Detect which cell encompasses the target text, then output its [X, Y] center coordinate. 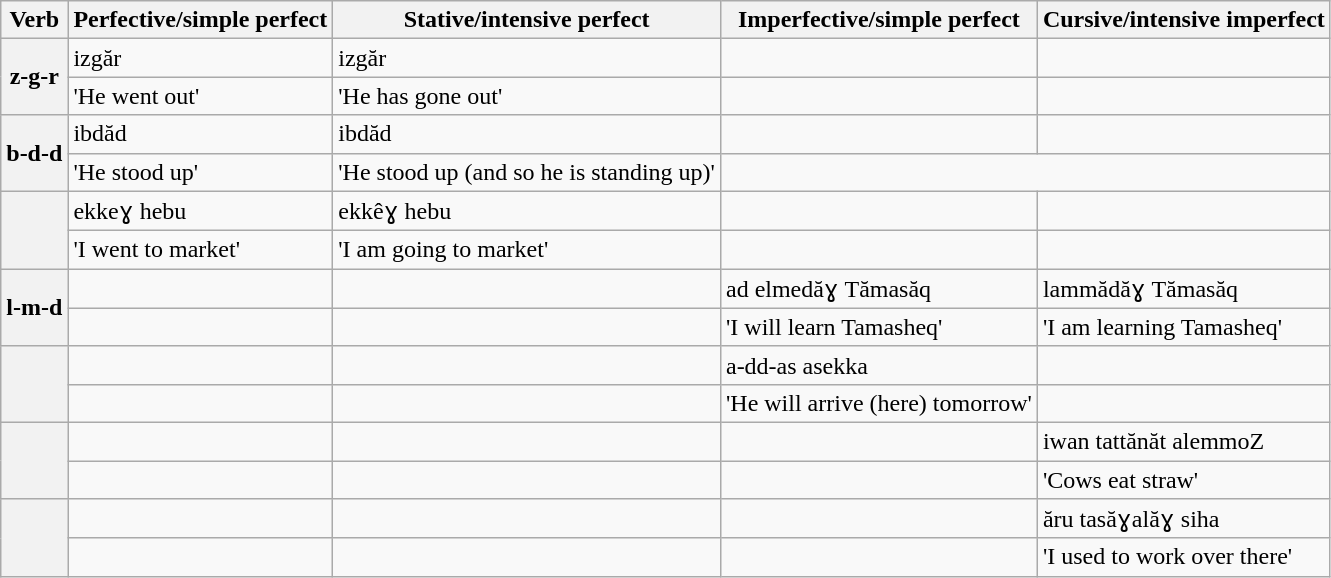
'I am going to market' [527, 250]
ăru tasăɣalăɣ siha [1184, 519]
Cursive/intensive imperfect [1184, 20]
z-g-r [34, 77]
a-dd-as asekka [878, 365]
'I went to market' [200, 250]
'Cows eat straw' [1184, 479]
ekkeɣ hebu [200, 211]
'He has gone out' [527, 96]
lammădăɣ Tămasăq [1184, 289]
'I used to work over there' [1184, 557]
'He stood up' [200, 172]
b-d-d [34, 153]
'He will arrive (here) tomorrow' [878, 403]
'He stood up (and so he is standing up)' [527, 172]
ad elmedăɣ Tămasăq [878, 289]
Stative/intensive perfect [527, 20]
Perfective/simple perfect [200, 20]
iwan tattănăt alemmoZ [1184, 441]
'I am learning Tamasheq' [1184, 327]
l-m-d [34, 308]
ekkêɣ hebu [527, 211]
'He went out' [200, 96]
Verb [34, 20]
Imperfective/simple perfect [878, 20]
'I will learn Tamasheq' [878, 327]
